For the text-containing cell, return its midpoint in (X, Y) coordinate format. 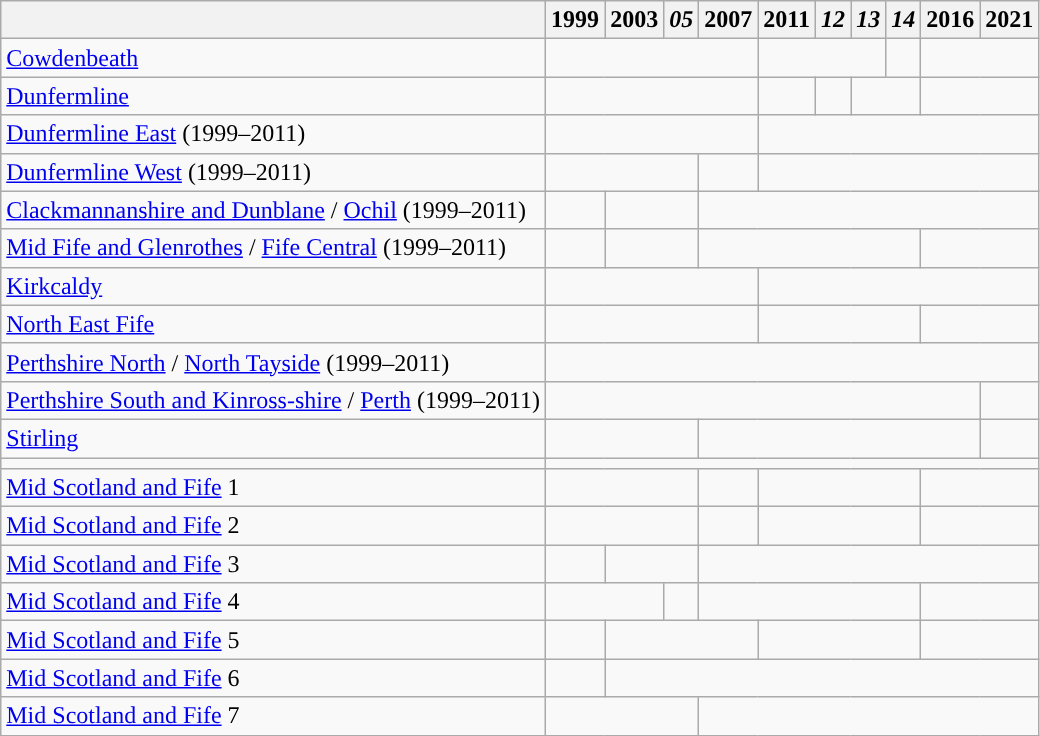
Mid Scotland and Fife 6 (274, 678)
2021 (1010, 20)
Kirkcaldy (274, 286)
05 (682, 20)
Perthshire South and Kinross-shire / Perth (1999–2011) (274, 400)
Perthshire North / North Tayside (1999–2011) (274, 362)
2016 (950, 20)
Stirling (274, 438)
2007 (728, 20)
Mid Scotland and Fife 4 (274, 602)
Cowdenbeath (274, 58)
Mid Scotland and Fife 5 (274, 640)
North East Fife (274, 324)
13 (868, 20)
14 (904, 20)
12 (834, 20)
1999 (576, 20)
Dunfermline East (1999–2011) (274, 134)
2011 (787, 20)
Mid Scotland and Fife 3 (274, 564)
Dunfermline (274, 96)
Mid Scotland and Fife 1 (274, 488)
Mid Fife and Glenrothes / Fife Central (1999–2011) (274, 248)
Mid Scotland and Fife 7 (274, 716)
Dunfermline West (1999–2011) (274, 172)
2003 (634, 20)
Clackmannanshire and Dunblane / Ochil (1999–2011) (274, 210)
Mid Scotland and Fife 2 (274, 526)
